For the text-containing cell, return its midpoint in (X, Y) coordinate format. 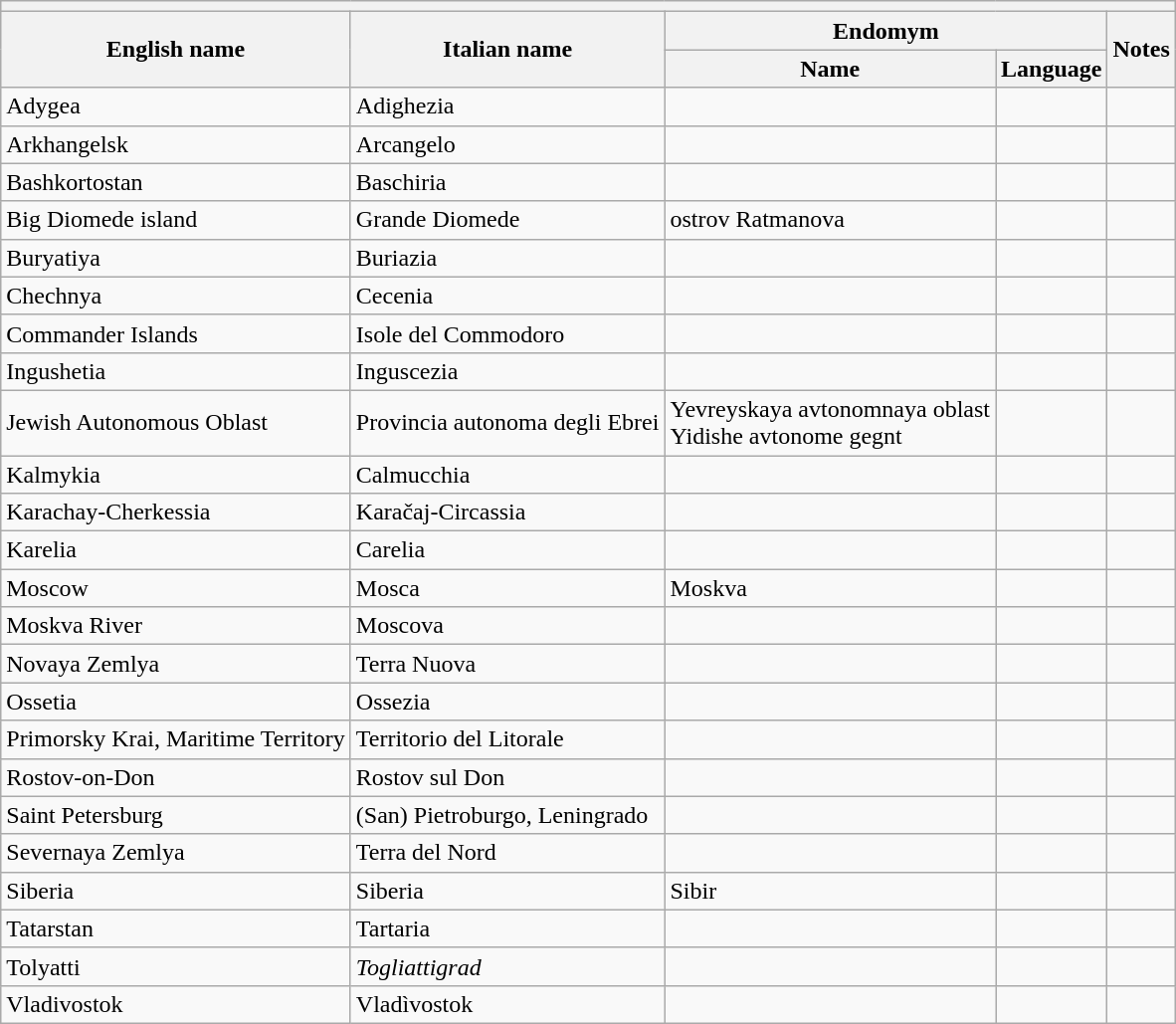
Moskva River (176, 626)
Terra Nuova (507, 664)
Vladivostok (176, 1004)
Name (830, 69)
Isole del Commodoro (507, 333)
Jewish Autonomous Oblast (176, 422)
Arkhangelsk (176, 144)
Rostov-on-Don (176, 777)
Karačaj-Circassia (507, 512)
Grande Diomede (507, 220)
Rostov sul Don (507, 777)
Tartaria (507, 928)
Big Diomede island (176, 220)
Novaya Zemlya (176, 664)
Tolyatti (176, 966)
Buriazia (507, 258)
(San) Pietroburgo, Leningrado (507, 815)
ostrov Ratmanova (830, 220)
Notes (1141, 50)
Carelia (507, 550)
Provincia autonoma degli Ebrei (507, 422)
Vladìvostok (507, 1004)
Moscow (176, 588)
Ossetia (176, 702)
Karelia (176, 550)
Cecenia (507, 296)
Severnaya Zemlya (176, 853)
English name (176, 50)
Endomym (885, 31)
Karachay-Cherkessia (176, 512)
Mosca (507, 588)
Saint Petersburg (176, 815)
Inguscezia (507, 371)
Yevreyskaya avtonomnaya oblastYidishe avtonome gegnt (830, 422)
Moskva (830, 588)
Italian name (507, 50)
Togliattigrad (507, 966)
Territorio del Litorale (507, 739)
Language (1051, 69)
Sibir (830, 891)
Baschiria (507, 182)
Moscova (507, 626)
Buryatiya (176, 258)
Primorsky Krai, Maritime Territory (176, 739)
Tatarstan (176, 928)
Commander Islands (176, 333)
Calmucchia (507, 475)
Arcangelo (507, 144)
Terra del Nord (507, 853)
Bashkortostan (176, 182)
Ossezia (507, 702)
Kalmykia (176, 475)
Adygea (176, 106)
Ingushetia (176, 371)
Chechnya (176, 296)
Adighezia (507, 106)
